Extract the [X, Y] coordinate from the center of the cell holding the provided text.  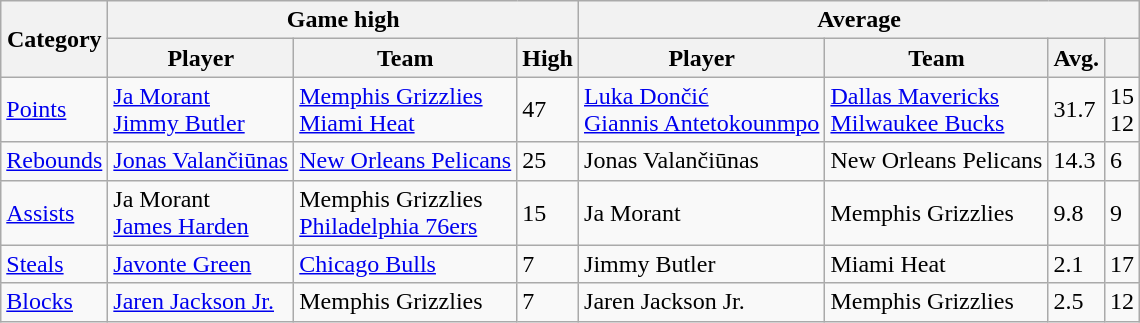
9.8 [1076, 212]
6 [1122, 161]
High [548, 58]
Assists [54, 212]
17 [1122, 264]
Ja Morant [702, 212]
Javonte Green [201, 264]
2.1 [1076, 264]
Category [54, 39]
15 [548, 212]
Ja MorantJames Harden [201, 212]
12 [1122, 302]
2.5 [1076, 302]
Jimmy Butler [702, 264]
Rebounds [54, 161]
Luka DončićGiannis Antetokounmpo [702, 110]
Avg. [1076, 58]
Game high [344, 20]
1512 [1122, 110]
31.7 [1076, 110]
47 [548, 110]
9 [1122, 212]
Dallas MavericksMilwaukee Bucks [936, 110]
Blocks [54, 302]
Steals [54, 264]
25 [548, 161]
Average [860, 20]
Memphis GrizzliesPhiladelphia 76ers [406, 212]
14.3 [1076, 161]
Miami Heat [936, 264]
Chicago Bulls [406, 264]
Memphis GrizzliesMiami Heat [406, 110]
Ja MorantJimmy Butler [201, 110]
Points [54, 110]
